Capture the cell that displays the provided text and extract its (X, Y) central coordinate. 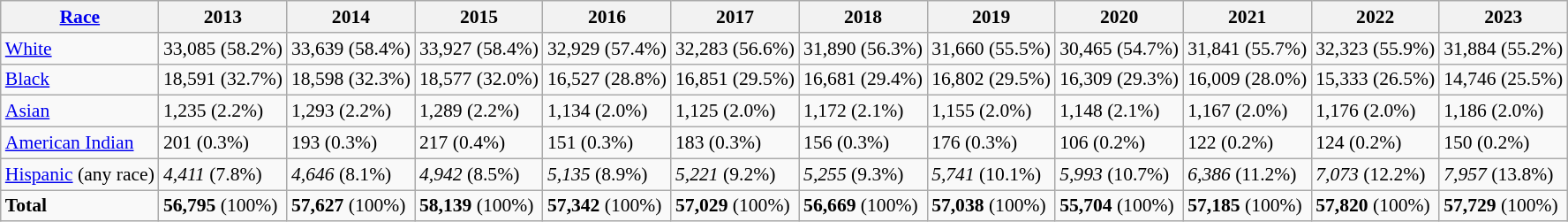
Race (79, 17)
1,155 (2.0%) (991, 111)
1,172 (2.1%) (863, 111)
1,134 (2.0%) (607, 111)
2021 (1247, 17)
1,148 (2.1%) (1119, 111)
183 (0.3%) (735, 143)
56,669 (100%) (863, 206)
201 (0.3%) (222, 143)
2016 (607, 17)
124 (0.2%) (1376, 143)
57,185 (100%) (1247, 206)
7,957 (13.8%) (1503, 174)
5,741 (10.1%) (991, 174)
33,085 (58.2%) (222, 49)
193 (0.3%) (351, 143)
16,309 (29.3%) (1119, 80)
Asian (79, 111)
2017 (735, 17)
4,646 (8.1%) (351, 174)
American Indian (79, 143)
56,795 (100%) (222, 206)
7,073 (12.2%) (1376, 174)
6,386 (11.2%) (1247, 174)
White (79, 49)
16,527 (28.8%) (607, 80)
2013 (222, 17)
2018 (863, 17)
4,942 (8.5%) (479, 174)
122 (0.2%) (1247, 143)
5,221 (9.2%) (735, 174)
57,029 (100%) (735, 206)
15,333 (26.5%) (1376, 80)
18,577 (32.0%) (479, 80)
30,465 (54.7%) (1119, 49)
57,342 (100%) (607, 206)
5,135 (8.9%) (607, 174)
156 (0.3%) (863, 143)
33,927 (58.4%) (479, 49)
Total (79, 206)
150 (0.2%) (1503, 143)
33,639 (58.4%) (351, 49)
1,176 (2.0%) (1376, 111)
57,820 (100%) (1376, 206)
1,125 (2.0%) (735, 111)
58,139 (100%) (479, 206)
14,746 (25.5%) (1503, 80)
176 (0.3%) (991, 143)
32,283 (56.6%) (735, 49)
1,235 (2.2%) (222, 111)
16,681 (29.4%) (863, 80)
31,660 (55.5%) (991, 49)
57,729 (100%) (1503, 206)
31,884 (55.2%) (1503, 49)
2020 (1119, 17)
2022 (1376, 17)
5,255 (9.3%) (863, 174)
32,929 (57.4%) (607, 49)
Black (79, 80)
1,167 (2.0%) (1247, 111)
1,293 (2.2%) (351, 111)
1,186 (2.0%) (1503, 111)
55,704 (100%) (1119, 206)
32,323 (55.9%) (1376, 49)
1,289 (2.2%) (479, 111)
2015 (479, 17)
16,802 (29.5%) (991, 80)
151 (0.3%) (607, 143)
5,993 (10.7%) (1119, 174)
18,591 (32.7%) (222, 80)
2014 (351, 17)
31,841 (55.7%) (1247, 49)
2019 (991, 17)
57,627 (100%) (351, 206)
16,009 (28.0%) (1247, 80)
31,890 (56.3%) (863, 49)
16,851 (29.5%) (735, 80)
106 (0.2%) (1119, 143)
57,038 (100%) (991, 206)
4,411 (7.8%) (222, 174)
18,598 (32.3%) (351, 80)
Hispanic (any race) (79, 174)
217 (0.4%) (479, 143)
2023 (1503, 17)
